Pinpoint the cell where the given text exists, returning its [X, Y] midpoint coordinate. 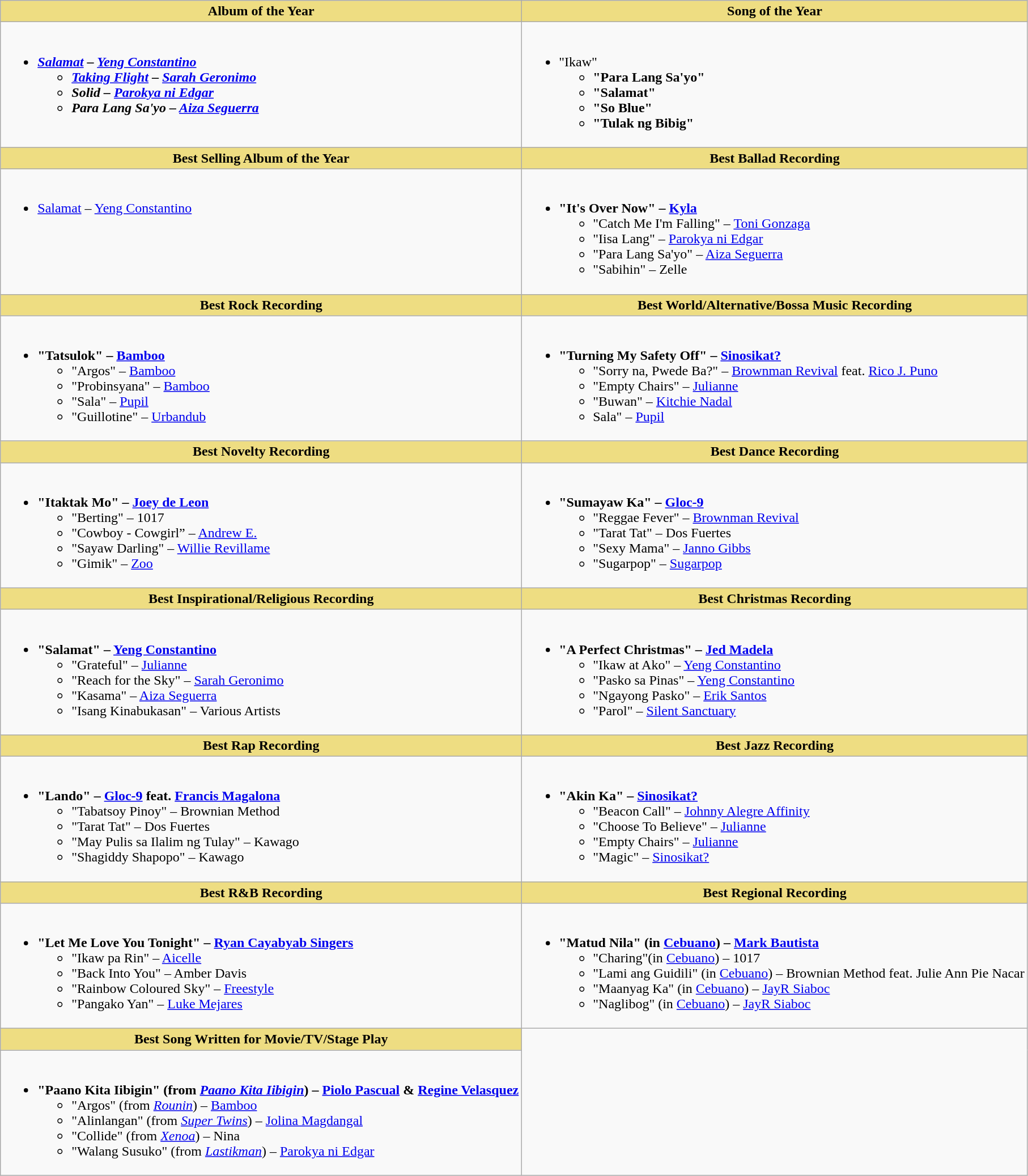
Song of the Year [775, 11]
Best Inspirational/Religious Recording [261, 598]
Best Selling Album of the Year [261, 158]
Best Jazz Recording [775, 745]
Best World/Alternative/Bossa Music Recording [775, 305]
"Itaktak Mo" – Joey de Leon"Berting" – 1017"Cowboy - Cowgirl” – Andrew E."Sayaw Darling" – Willie Revillame"Gimik" – Zoo [261, 525]
Best R&B Recording [261, 893]
Best Regional Recording [775, 893]
"It's Over Now" – Kyla"Catch Me I'm Falling" – Toni Gonzaga"Iisa Lang" – Parokya ni Edgar"Para Lang Sa'yo" – Aiza Seguerra"Sabihin" – Zelle [775, 231]
Best Song Written for Movie/TV/Stage Play [261, 1039]
"Salamat" – Yeng Constantino"Grateful" – Julianne"Reach for the Sky" – Sarah Geronimo"Kasama" – Aiza Seguerra"Isang Kinabukasan" – Various Artists [261, 672]
Salamat – Yeng ConstantinoTaking Flight – Sarah GeronimoSolid – Parokya ni EdgarPara Lang Sa'yo – Aiza Seguerra [261, 85]
"Tatsulok" – Bamboo"Argos" – Bamboo"Probinsyana" – Bamboo"Sala" – Pupil"Guillotine" – Urbandub [261, 379]
Album of the Year [261, 11]
Best Rap Recording [261, 745]
Best Dance Recording [775, 452]
"Ikaw""Para Lang Sa'yo""Salamat""So Blue""Tulak ng Bibig" [775, 85]
"Akin Ka" – Sinosikat?"Beacon Call" – Johnny Alegre Affinity"Choose To Believe" – Julianne"Empty Chairs" – Julianne"Magic" – Sinosikat? [775, 818]
Best Novelty Recording [261, 452]
Salamat – Yeng Constantino [261, 231]
Best Ballad Recording [775, 158]
Best Rock Recording [261, 305]
"Sumayaw Ka" – Gloc-9"Reggae Fever" – Brownman Revival"Tarat Tat" – Dos Fuertes"Sexy Mama" – Janno Gibbs"Sugarpop" – Sugarpop [775, 525]
Best Christmas Recording [775, 598]
